Output the (X, Y) coordinate of the center of the cell containing the given text.  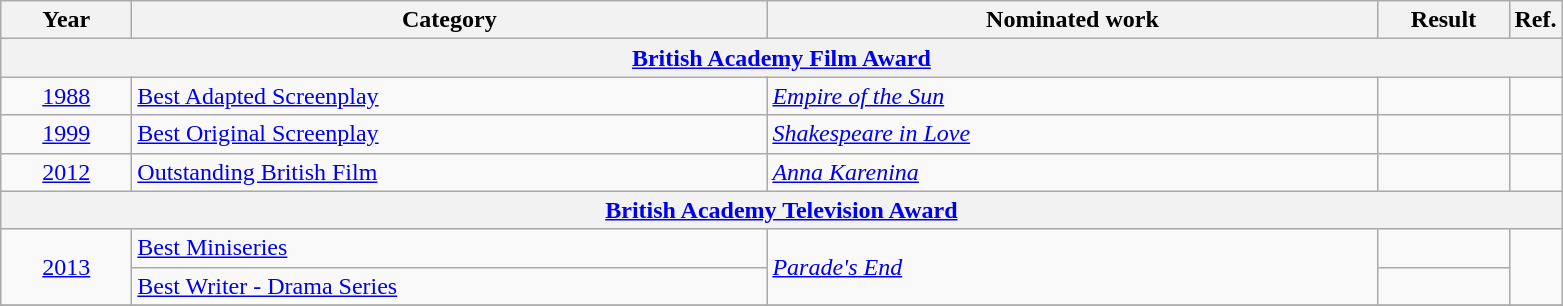
Category (450, 20)
2013 (66, 267)
British Academy Television Award (782, 210)
2012 (66, 172)
Outstanding British Film (450, 172)
1988 (66, 96)
Ref. (1536, 20)
Best Miniseries (450, 248)
Anna Karenina (1072, 172)
British Academy Film Award (782, 58)
Shakespeare in Love (1072, 134)
Year (66, 20)
Result (1444, 20)
Best Writer - Drama Series (450, 286)
Nominated work (1072, 20)
Best Original Screenplay (450, 134)
1999 (66, 134)
Best Adapted Screenplay (450, 96)
Parade's End (1072, 267)
Empire of the Sun (1072, 96)
